Pinpoint the cell where the given text exists, returning its (x, y) midpoint coordinate. 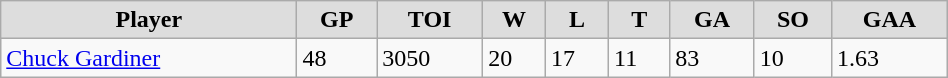
GA (712, 20)
48 (337, 58)
TOI (430, 20)
17 (578, 58)
3050 (430, 58)
1.63 (890, 58)
T (638, 20)
Chuck Gardiner (149, 58)
SO (792, 20)
83 (712, 58)
W (514, 20)
11 (638, 58)
GP (337, 20)
GAA (890, 20)
20 (514, 58)
L (578, 20)
10 (792, 58)
Player (149, 20)
